Determine the (X, Y) coordinate at the center of the cell enclosing the given text.  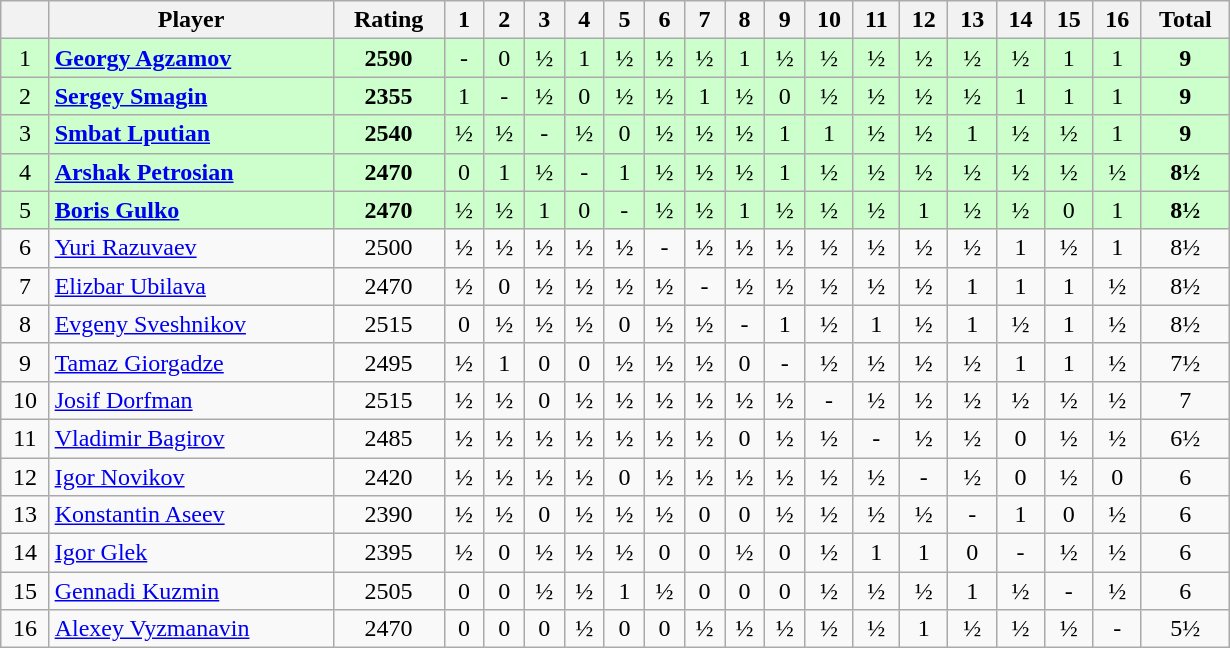
2495 (388, 362)
5½ (1185, 629)
Igor Novikov (191, 477)
2505 (388, 591)
Elizbar Ubilava (191, 286)
Vladimir Bagirov (191, 438)
Boris Gulko (191, 210)
Gennadi Kuzmin (191, 591)
6½ (1185, 438)
Josif Dorfman (191, 400)
7½ (1185, 362)
2590 (388, 58)
Georgy Agzamov (191, 58)
Rating (388, 20)
2420 (388, 477)
2500 (388, 248)
Arshak Petrosian (191, 172)
Alexey Vyzmanavin (191, 629)
Sergey Smagin (191, 96)
Yuri Razuvaev (191, 248)
Tamaz Giorgadze (191, 362)
Total (1185, 20)
Evgeny Sveshnikov (191, 324)
Konstantin Aseev (191, 515)
2390 (388, 515)
2540 (388, 134)
2355 (388, 96)
Player (191, 20)
2395 (388, 553)
2485 (388, 438)
Igor Glek (191, 553)
Smbat Lputian (191, 134)
